Determine the [x, y] coordinate at the center of the cell enclosing the given text.  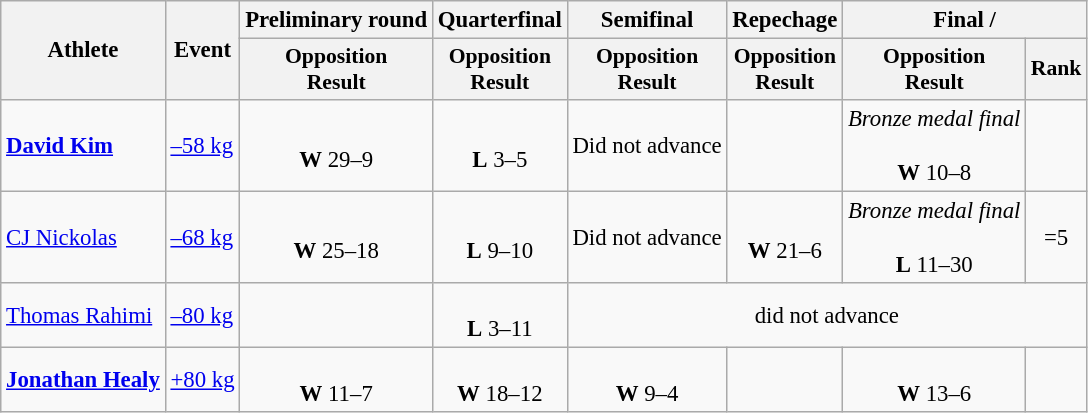
did not advance [826, 316]
L 9–10 [500, 237]
Athlete [83, 50]
Bronze medal finalW 10–8 [934, 146]
–58 kg [202, 146]
Repechage [785, 20]
=5 [1056, 237]
Preliminary round [336, 20]
David Kim [83, 146]
Final / [965, 20]
L 3–11 [500, 316]
Quarterfinal [500, 20]
–80 kg [202, 316]
L 3–5 [500, 146]
Semifinal [647, 20]
W 29–9 [336, 146]
+80 kg [202, 380]
Thomas Rahimi [83, 316]
W 11–7 [336, 380]
Rank [1056, 70]
W 21–6 [785, 237]
Jonathan Healy [83, 380]
–68 kg [202, 237]
W 13–6 [934, 380]
W 18–12 [500, 380]
W 9–4 [647, 380]
W 25–18 [336, 237]
CJ Nickolas [83, 237]
Event [202, 50]
Bronze medal finalL 11–30 [934, 237]
